From the cell containing the given text, extract its center point as (x, y) coordinate. 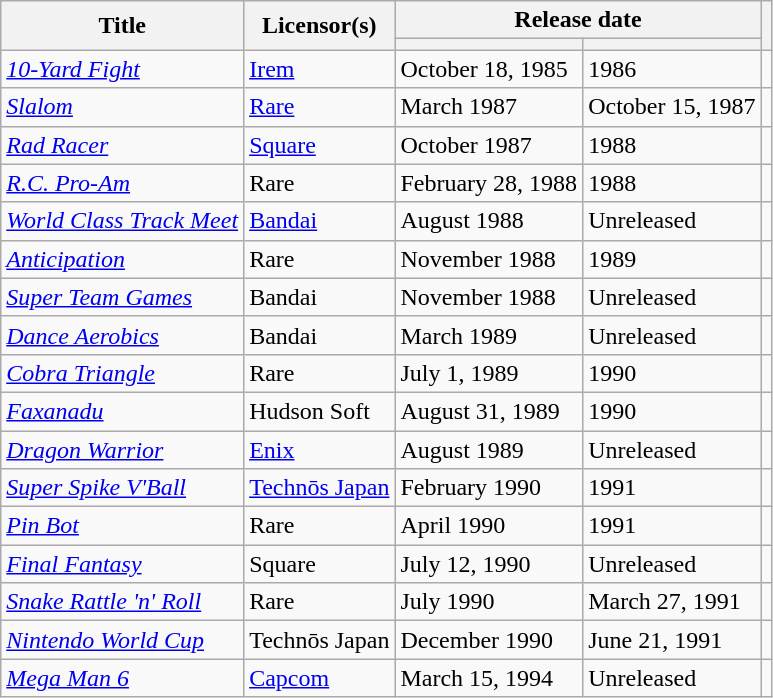
March 15, 1994 (489, 678)
October 18, 1985 (489, 69)
July 1990 (489, 602)
April 1990 (489, 526)
Slalom (122, 107)
Anticipation (122, 259)
August 31, 1989 (489, 411)
Capcom (320, 678)
Pin Bot (122, 526)
Nintendo World Cup (122, 640)
March 1987 (489, 107)
July 1, 1989 (489, 373)
February 1990 (489, 488)
August 1988 (489, 221)
R.C. Pro-Am (122, 183)
Rad Racer (122, 145)
February 28, 1988 (489, 183)
August 1989 (489, 449)
March 1989 (489, 335)
Release date (578, 20)
October 1987 (489, 145)
Dance Aerobics (122, 335)
Mega Man 6 (122, 678)
Dragon Warrior (122, 449)
Super Spike V'Ball (122, 488)
World Class Track Meet (122, 221)
10-Yard Fight (122, 69)
Hudson Soft (320, 411)
Licensor(s) (320, 26)
October 15, 1987 (672, 107)
July 12, 1990 (489, 564)
Irem (320, 69)
March 27, 1991 (672, 602)
1986 (672, 69)
Faxanadu (122, 411)
December 1990 (489, 640)
Title (122, 26)
Cobra Triangle (122, 373)
Final Fantasy (122, 564)
1989 (672, 259)
Super Team Games (122, 297)
Enix (320, 449)
June 21, 1991 (672, 640)
Snake Rattle 'n' Roll (122, 602)
